Extract the [x, y] coordinate from the center of the cell holding the provided text.  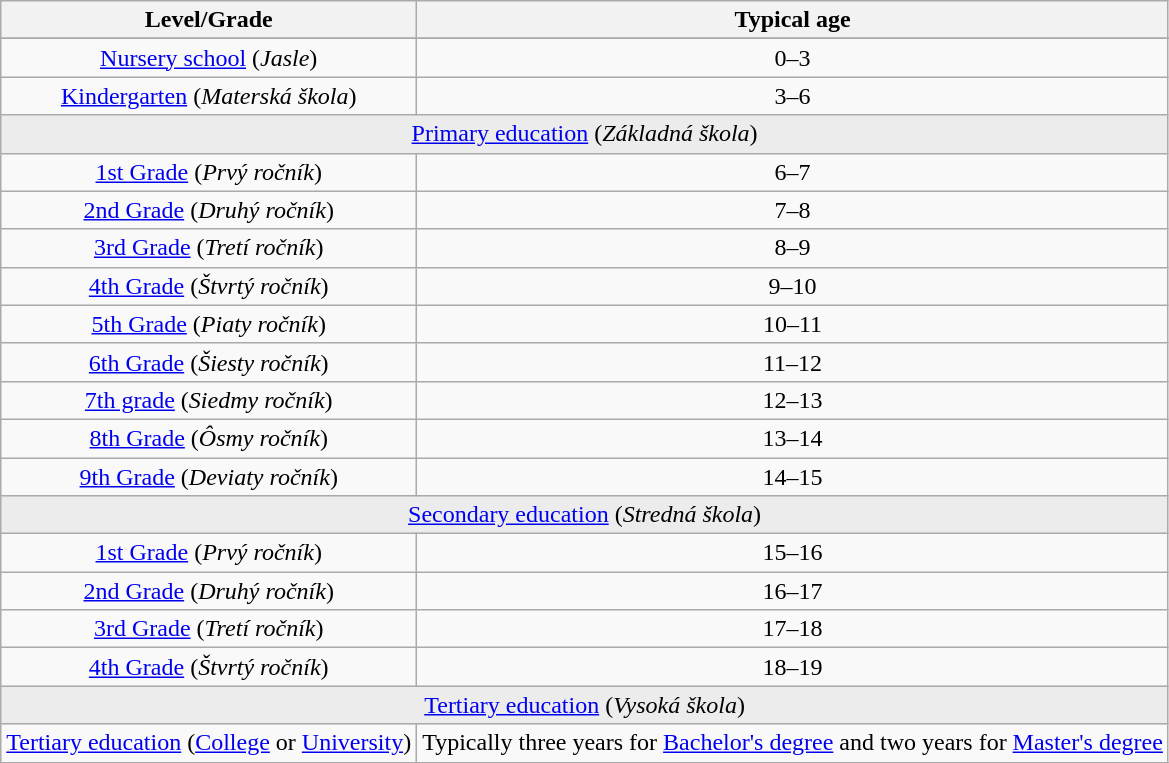
7–8 [793, 210]
11–12 [793, 362]
12–13 [793, 400]
Level/Grade [209, 20]
0–3 [793, 58]
Tertiary education (Vysoká škola) [585, 705]
7th grade (Siedmy ročník) [209, 400]
Nursery school (Jasle) [209, 58]
Secondary education (Stredná škola) [585, 515]
Kindergarten (Materská škola) [209, 96]
5th Grade (Piaty ročník) [209, 324]
9–10 [793, 286]
14–15 [793, 477]
6–7 [793, 172]
18–19 [793, 667]
13–14 [793, 438]
15–16 [793, 553]
16–17 [793, 591]
3–6 [793, 96]
17–18 [793, 629]
8–9 [793, 248]
Typical age [793, 20]
8th Grade (Ôsmy ročník) [209, 438]
6th Grade (Šiesty ročník) [209, 362]
10–11 [793, 324]
Typically three years for Bachelor's degree and two years for Master's degree [793, 743]
9th Grade (Deviaty ročník) [209, 477]
Primary education (Základná škola) [585, 134]
Tertiary education (College or University) [209, 743]
